From the cell containing the given text, extract its center point as (X, Y) coordinate. 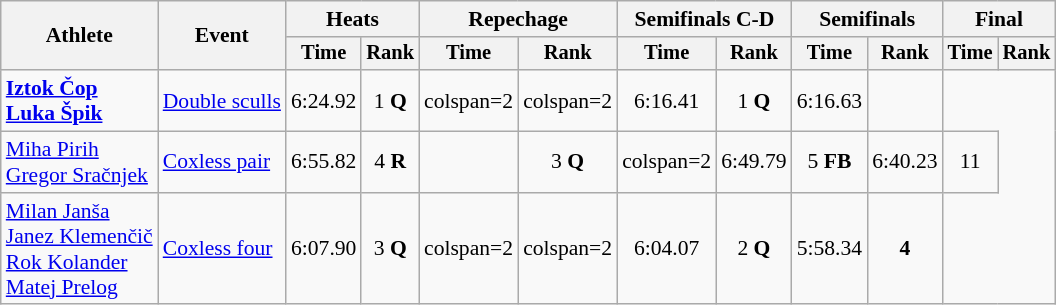
Repechage (518, 19)
6:16.63 (830, 100)
11 (970, 162)
Coxless pair (222, 162)
5 FB (830, 162)
Final (999, 19)
6:40.23 (904, 162)
4 (904, 249)
2 Q (754, 249)
6:55.82 (324, 162)
Event (222, 36)
6:49.79 (754, 162)
Double sculls (222, 100)
5:58.34 (830, 249)
Miha PirihGregor Sračnjek (80, 162)
Coxless four (222, 249)
4 R (390, 162)
Semifinals (868, 19)
Iztok ČopLuka Špik (80, 100)
6:07.90 (324, 249)
Milan JanšaJanez KlemenčičRok KolanderMatej Prelog (80, 249)
Heats (352, 19)
6:04.07 (666, 249)
Athlete (80, 36)
Semifinals C-D (704, 19)
6:16.41 (666, 100)
6:24.92 (324, 100)
